Extract the [x, y] coordinate from the center of the cell holding the provided text.  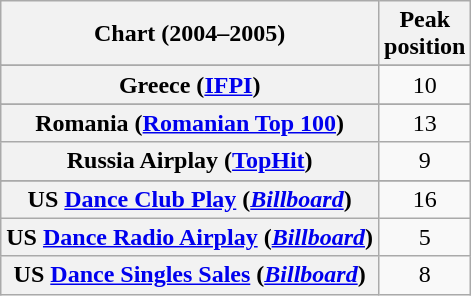
Russia Airplay (TopHit) [190, 161]
16 [425, 199]
Romania (Romanian Top 100) [190, 123]
US Dance Singles Sales (Billboard) [190, 275]
US Dance Club Play (Billboard) [190, 199]
5 [425, 237]
9 [425, 161]
US Dance Radio Airplay (Billboard) [190, 237]
10 [425, 85]
Peakposition [425, 34]
Greece (IFPI) [190, 85]
8 [425, 275]
Chart (2004–2005) [190, 34]
13 [425, 123]
